Output the [X, Y] coordinate of the center of the cell containing the given text.  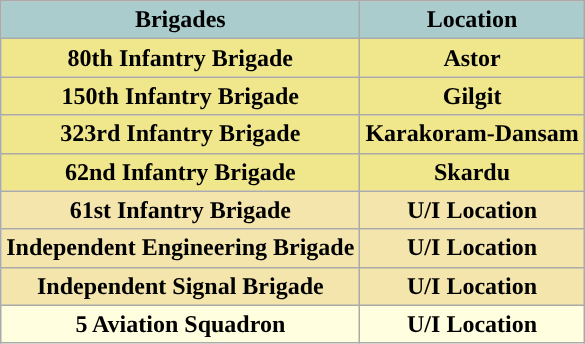
Location [472, 20]
323rd Infantry Brigade [180, 134]
Independent Signal Brigade [180, 286]
150th Infantry Brigade [180, 96]
61st Infantry Brigade [180, 210]
5 Aviation Squadron [180, 324]
62nd Infantry Brigade [180, 172]
Astor [472, 58]
Independent Engineering Brigade [180, 248]
Karakoram-Dansam [472, 134]
80th Infantry Brigade [180, 58]
Brigades [180, 20]
Skardu [472, 172]
Gilgit [472, 96]
